Return the [x, y] coordinate for the center point of the cell that contains the specified text.  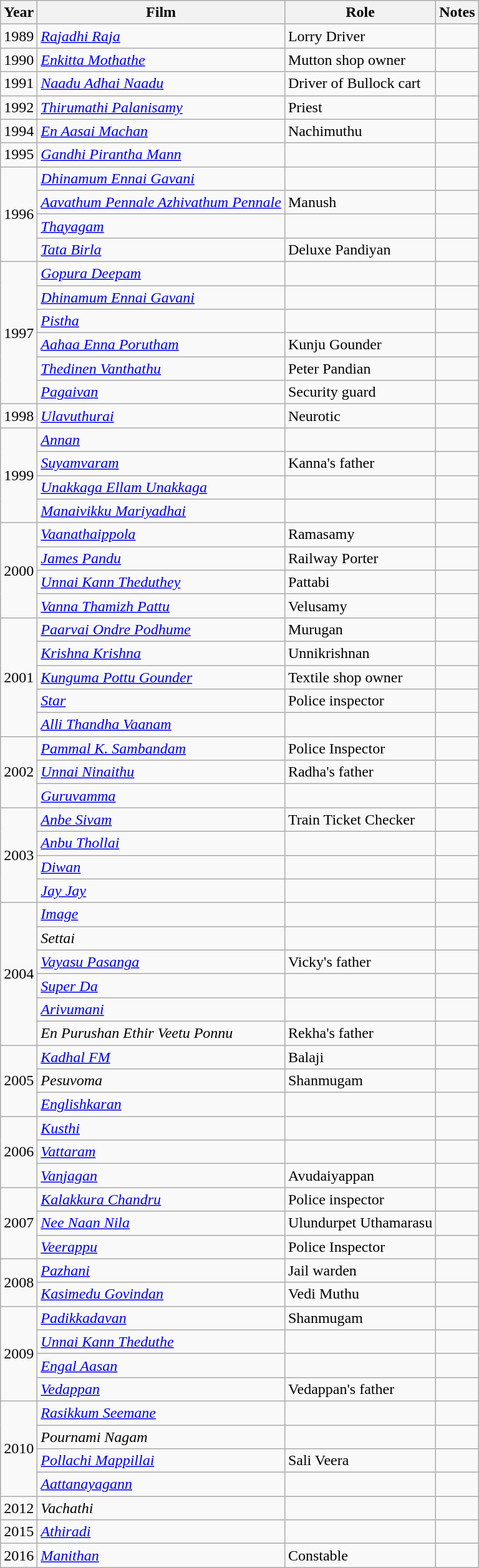
Athiradi [161, 1532]
Manaivikku Mariyadhai [161, 511]
2004 [19, 974]
2007 [19, 1223]
Vattaram [161, 1152]
Unnai Kann Theduthey [161, 582]
Engal Aasan [161, 1365]
Neurotic [360, 416]
1996 [19, 214]
2012 [19, 1508]
Pistha [161, 321]
1990 [19, 60]
Kanna's father [360, 463]
Unnikrishnan [360, 653]
Murugan [360, 629]
Unnai Ninaithu [161, 772]
Mutton shop owner [360, 60]
Textile shop owner [360, 677]
Diwan [161, 867]
Gopura Deepam [161, 273]
Manithan [161, 1556]
1994 [19, 131]
Suyamvaram [161, 463]
Rajadhi Raja [161, 36]
Englishkaran [161, 1105]
Kadhal FM [161, 1057]
Unnai Kann Theduthe [161, 1342]
Vedappan [161, 1389]
Kunguma Pottu Gounder [161, 677]
Security guard [360, 392]
Settai [161, 938]
Role [360, 12]
Avudaiyappan [360, 1176]
Kunju Gounder [360, 345]
Pazhani [161, 1270]
2009 [19, 1353]
Railway Porter [360, 558]
Pammal K. Sambandam [161, 748]
Aattanayagann [161, 1484]
Naadu Adhai Naadu [161, 84]
Unakkaga Ellam Unakkaga [161, 487]
Alli Thandha Vaanam [161, 725]
Balaji [360, 1057]
Vedi Muthu [360, 1294]
Pagaivan [161, 392]
Film [161, 12]
2016 [19, 1556]
Vaanathaippola [161, 535]
Arivumani [161, 1009]
1995 [19, 155]
Annan [161, 440]
Aavathum Pennale Azhivathum Pennale [161, 202]
Gandhi Pirantha Mann [161, 155]
Image [161, 914]
Ulavuthurai [161, 416]
Anbe Sivam [161, 820]
Paarvai Ondre Podhume [161, 629]
2002 [19, 772]
Peter Pandian [360, 369]
Thedinen Vanthathu [161, 369]
Jay Jay [161, 891]
Krishna Krishna [161, 653]
1992 [19, 107]
Vanjagan [161, 1176]
Velusamy [360, 606]
Veerappu [161, 1247]
Tata Birla [161, 249]
Notes [457, 12]
1998 [19, 416]
Rekha's father [360, 1033]
James Pandu [161, 558]
Vicky's father [360, 962]
Pesuvoma [161, 1081]
Driver of Bullock cart [360, 84]
En Purushan Ethir Veetu Ponnu [161, 1033]
Vayasu Pasanga [161, 962]
2008 [19, 1282]
Sali Veera [360, 1461]
2015 [19, 1532]
2006 [19, 1152]
1997 [19, 332]
Pollachi Mappillai [161, 1461]
Vanna Thamizh Pattu [161, 606]
Pournami Nagam [161, 1436]
2003 [19, 855]
Aahaa Enna Porutham [161, 345]
Jail warden [360, 1270]
Kasimedu Govindan [161, 1294]
Year [19, 12]
Nee Naan Nila [161, 1223]
Nachimuthu [360, 131]
2001 [19, 677]
1989 [19, 36]
Ulundurpet Uthamarasu [360, 1223]
Kusthi [161, 1128]
Vachathi [161, 1508]
Enkitta Mothathe [161, 60]
Priest [360, 107]
2005 [19, 1081]
1999 [19, 475]
Deluxe Pandiyan [360, 249]
Star [161, 701]
Vedappan's father [360, 1389]
2010 [19, 1448]
Radha's father [360, 772]
Ramasamy [360, 535]
Guruvamma [161, 796]
Thayagam [161, 226]
Kalakkura Chandru [161, 1199]
Lorry Driver [360, 36]
Anbu Thollai [161, 843]
Rasikkum Seemane [161, 1413]
2000 [19, 570]
En Aasai Machan [161, 131]
Padikkadavan [161, 1318]
Train Ticket Checker [360, 820]
Thirumathi Palanisamy [161, 107]
Manush [360, 202]
1991 [19, 84]
Super Da [161, 985]
Constable [360, 1556]
Pattabi [360, 582]
